Return the [x, y] coordinate for the center point of the cell that contains the specified text.  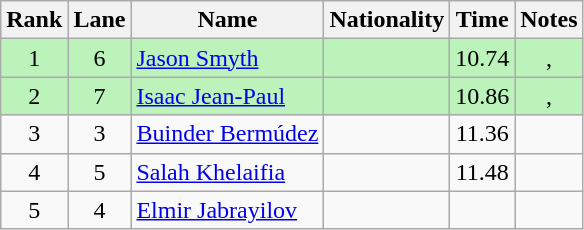
Time [482, 20]
6 [100, 58]
Lane [100, 20]
Elmir Jabrayilov [228, 210]
Isaac Jean-Paul [228, 96]
2 [34, 96]
Name [228, 20]
Jason Smyth [228, 58]
10.74 [482, 58]
Salah Khelaifia [228, 172]
Nationality [387, 20]
7 [100, 96]
11.48 [482, 172]
Notes [549, 20]
Buinder Bermúdez [228, 134]
Rank [34, 20]
1 [34, 58]
10.86 [482, 96]
11.36 [482, 134]
